Provide the (x, y) coordinate of the cell's center where the given text is located.  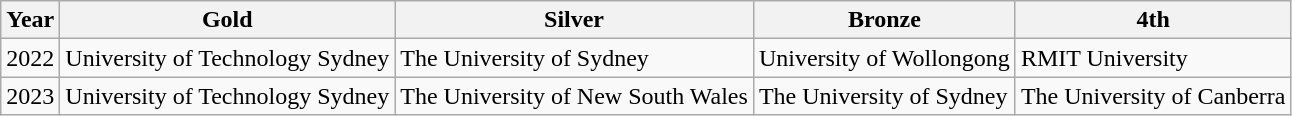
2023 (30, 96)
Gold (228, 20)
The University of Canberra (1153, 96)
RMIT University (1153, 58)
University of Wollongong (884, 58)
Year (30, 20)
The University of New South Wales (574, 96)
4th (1153, 20)
Silver (574, 20)
2022 (30, 58)
Bronze (884, 20)
